Locate the cell with the specified text and output its [X, Y] center coordinate. 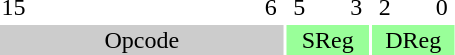
SReg [327, 40]
Opcode [142, 40]
DReg [413, 40]
